Locate the cell with the specified text and output its [x, y] center coordinate. 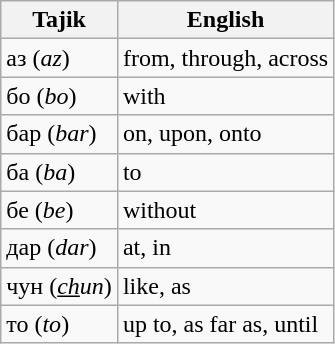
with [225, 96]
without [225, 210]
up to, as far as, until [225, 324]
to [225, 172]
English [225, 20]
ба (ba) [60, 172]
бо (bo) [60, 96]
from, through, across [225, 58]
Tajik [60, 20]
аз (az) [60, 58]
like, as [225, 286]
чун (chun) [60, 286]
дар (dar) [60, 248]
at, in [225, 248]
то (to) [60, 324]
бар (bar) [60, 134]
бе (be) [60, 210]
on, upon, onto [225, 134]
